From the cell containing the given text, extract its center point as [x, y] coordinate. 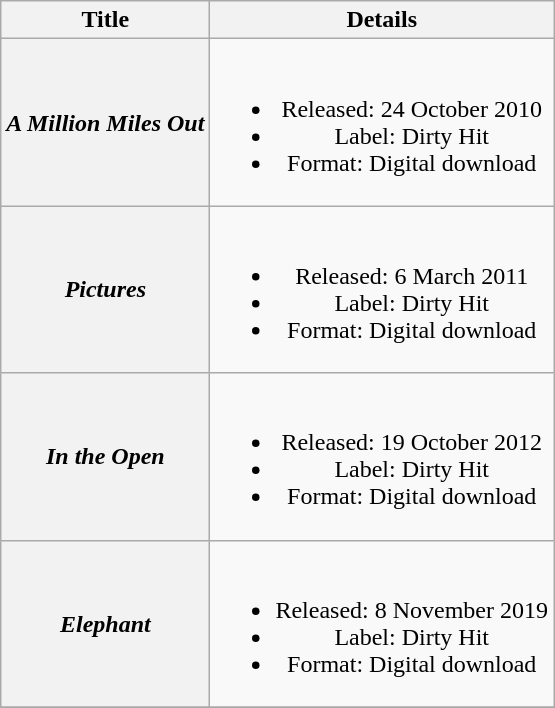
Title [106, 20]
A Million Miles Out [106, 122]
Elephant [106, 624]
In the Open [106, 456]
Released: 19 October 2012Label: Dirty HitFormat: Digital download [382, 456]
Pictures [106, 290]
Released: 8 November 2019Label: Dirty HitFormat: Digital download [382, 624]
Released: 6 March 2011Label: Dirty HitFormat: Digital download [382, 290]
Details [382, 20]
Released: 24 October 2010Label: Dirty HitFormat: Digital download [382, 122]
